From the cell containing the given text, extract its center point as [X, Y] coordinate. 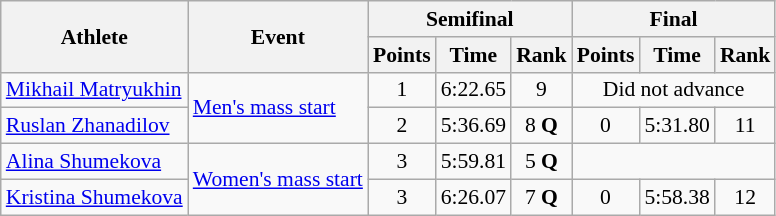
2 [402, 126]
5:36.69 [474, 126]
Athlete [94, 36]
Women's mass start [278, 180]
1 [402, 90]
Kristina Shumekova [94, 197]
Mikhail Matryukhin [94, 90]
5 Q [542, 162]
5:58.38 [676, 197]
6:26.07 [474, 197]
Did not advance [674, 90]
5:59.81 [474, 162]
Ruslan Zhanadilov [94, 126]
6:22.65 [474, 90]
Event [278, 36]
5:31.80 [676, 126]
11 [746, 126]
9 [542, 90]
Men's mass start [278, 108]
Semifinal [470, 19]
12 [746, 197]
Final [674, 19]
7 Q [542, 197]
Alina Shumekova [94, 162]
8 Q [542, 126]
